Return the (x, y) coordinate for the center point of the cell that contains the specified text.  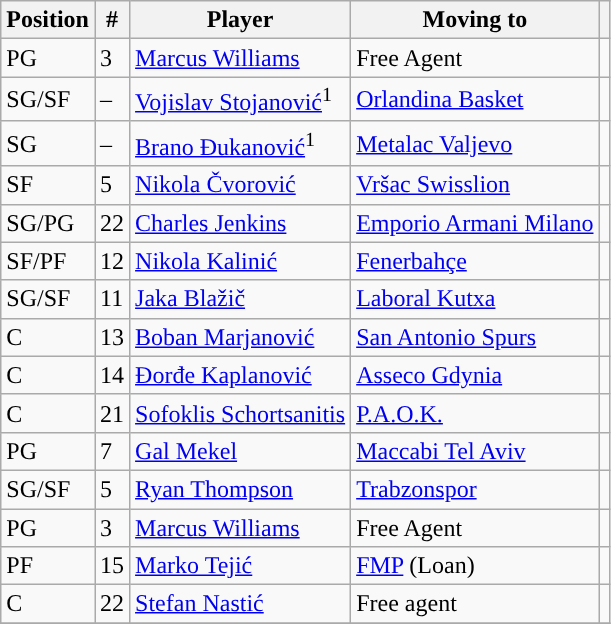
Metalac Valjevo (475, 144)
14 (112, 375)
Fenerbahçe (475, 261)
Sofoklis Schortsanitis (240, 413)
SF (48, 185)
SG/PG (48, 223)
Jaka Blažič (240, 299)
SG (48, 144)
Maccabi Tel Aviv (475, 451)
Vojislav Stojanović1 (240, 100)
Vršac Swisslion (475, 185)
Asseco Gdynia (475, 375)
21 (112, 413)
Stefan Nastić (240, 604)
FMP (Loan) (475, 566)
Ryan Thompson (240, 489)
15 (112, 566)
Đorđe Kaplanović (240, 375)
Marko Tejić (240, 566)
PF (48, 566)
Position (48, 20)
Laboral Kutxa (475, 299)
P.A.O.K. (475, 413)
Nikola Čvorović (240, 185)
12 (112, 261)
Gal Mekel (240, 451)
7 (112, 451)
SF/PF (48, 261)
Moving to (475, 20)
Free agent (475, 604)
Orlandina Basket (475, 100)
Trabzonspor (475, 489)
Emporio Armani Milano (475, 223)
Boban Marjanović (240, 337)
13 (112, 337)
Nikola Kalinić (240, 261)
Brano Đukanović1 (240, 144)
11 (112, 299)
Charles Jenkins (240, 223)
San Antonio Spurs (475, 337)
# (112, 20)
Player (240, 20)
